Output the (x, y) coordinate of the center of the cell containing the given text.  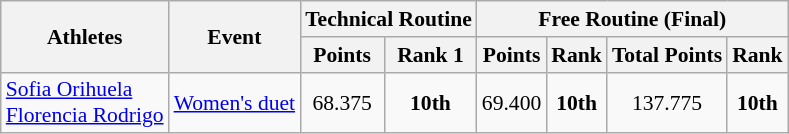
Event (235, 36)
Women's duet (235, 102)
Technical Routine (388, 19)
Sofia OrihuelaFlorencia Rodrigo (85, 102)
Total Points (667, 55)
Free Routine (Final) (632, 19)
Rank 1 (430, 55)
Athletes (85, 36)
68.375 (342, 102)
69.400 (512, 102)
137.775 (667, 102)
